Extract the [x, y] coordinate from the center of the cell holding the provided text.  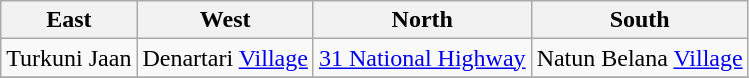
Turkuni Jaan [69, 58]
North [422, 20]
31 National Highway [422, 58]
West [225, 20]
South [640, 20]
Denartari Village [225, 58]
Natun Belana Village [640, 58]
East [69, 20]
